Return the (X, Y) coordinate for the center point of the cell that contains the specified text.  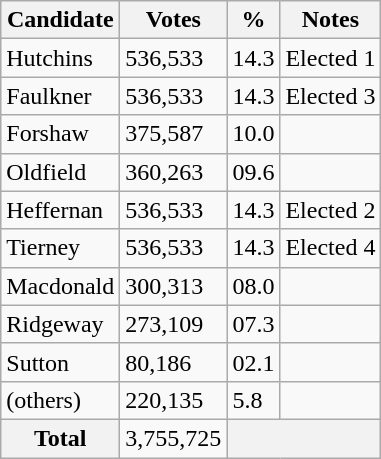
Ridgeway (60, 324)
Candidate (60, 20)
Total (60, 438)
5.8 (254, 400)
Tierney (60, 248)
3,755,725 (174, 438)
Faulkner (60, 96)
375,587 (174, 134)
Forshaw (60, 134)
% (254, 20)
Heffernan (60, 210)
07.3 (254, 324)
Sutton (60, 362)
220,135 (174, 400)
09.6 (254, 172)
Macdonald (60, 286)
08.0 (254, 286)
Oldfield (60, 172)
02.1 (254, 362)
Elected 2 (330, 210)
Elected 3 (330, 96)
(others) (60, 400)
Votes (174, 20)
300,313 (174, 286)
10.0 (254, 134)
273,109 (174, 324)
Elected 4 (330, 248)
Hutchins (60, 58)
360,263 (174, 172)
80,186 (174, 362)
Elected 1 (330, 58)
Notes (330, 20)
